Capture the cell that displays the provided text and extract its (X, Y) central coordinate. 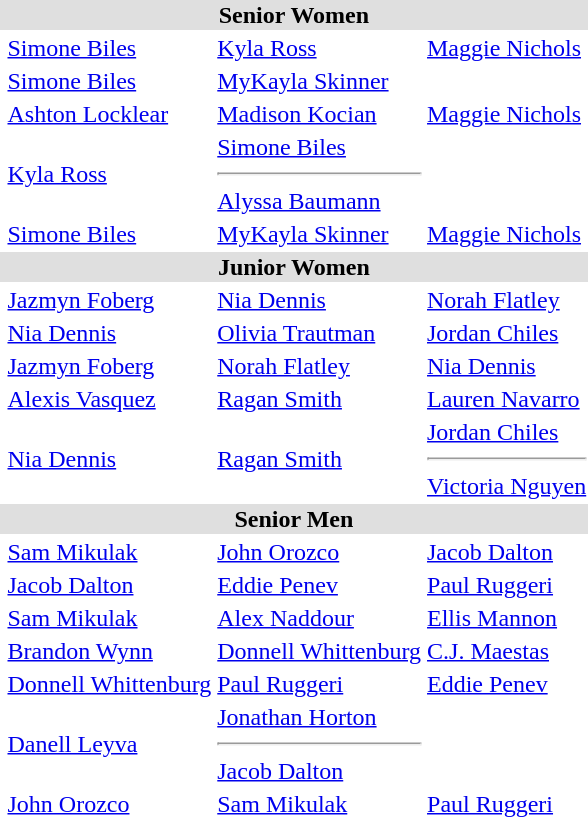
Senior Women (294, 15)
Alexis Vasquez (110, 399)
Alex Naddour (320, 618)
C.J. Maestas (507, 651)
Simone BilesAlyssa Baumann (320, 174)
Ellis Mannon (507, 618)
Brandon Wynn (110, 651)
Ashton Locklear (110, 114)
Danell Leyva (110, 744)
Jordan Chiles (507, 333)
John Orozco (320, 552)
Olivia Trautman (320, 333)
Madison Kocian (320, 114)
Lauren Navarro (507, 399)
Jonathan HortonJacob Dalton (320, 744)
Jordan ChilesVictoria Nguyen (507, 459)
Senior Men (294, 519)
Junior Women (294, 267)
